Capture the cell that displays the provided text and extract its [X, Y] central coordinate. 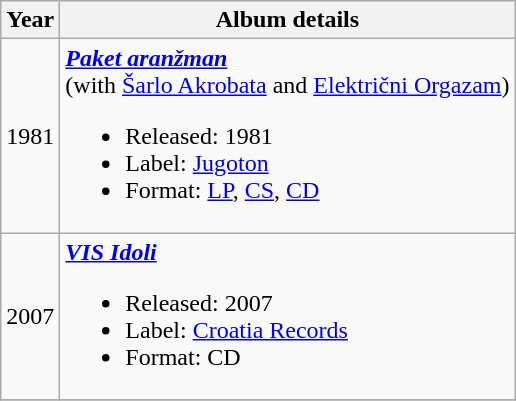
VIS IdoliReleased: 2007Label: Croatia RecordsFormat: CD [288, 316]
2007 [30, 316]
Year [30, 20]
Paket aranžman(with Šarlo Akrobata and Električni Orgazam)Released: 1981Label: JugotonFormat: LP, CS, CD [288, 136]
Album details [288, 20]
1981 [30, 136]
